Capture the cell that displays the provided text and extract its (X, Y) central coordinate. 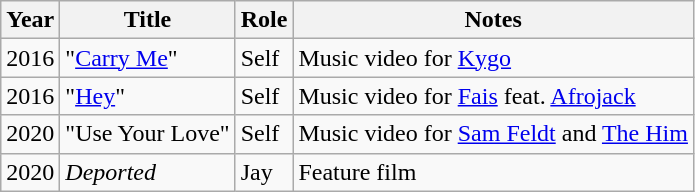
Jay (264, 172)
Music video for Sam Feldt and The Him (494, 134)
Title (148, 20)
Deported (148, 172)
Notes (494, 20)
Year (30, 20)
"Carry Me" (148, 58)
"Use Your Love" (148, 134)
Feature film (494, 172)
Music video for Fais feat. Afrojack (494, 96)
Music video for Kygo (494, 58)
Role (264, 20)
"Hey" (148, 96)
